Search for the cell housing the specified text and yield its [X, Y] center coordinate. 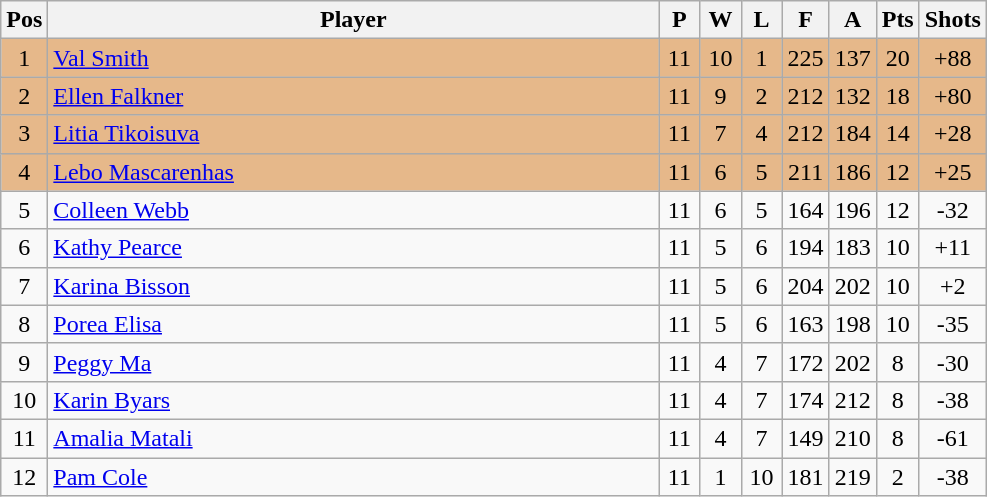
Amalia Matali [354, 438]
194 [806, 248]
+28 [952, 134]
219 [852, 477]
225 [806, 58]
-61 [952, 438]
-32 [952, 210]
181 [806, 477]
149 [806, 438]
Pos [24, 20]
Player [354, 20]
Porea Elisa [354, 324]
186 [852, 172]
163 [806, 324]
+88 [952, 58]
174 [806, 400]
+11 [952, 248]
172 [806, 362]
198 [852, 324]
Pts [898, 20]
W [720, 20]
+25 [952, 172]
Ellen Falkner [354, 96]
183 [852, 248]
-35 [952, 324]
Karina Bisson [354, 286]
164 [806, 210]
Pam Cole [354, 477]
20 [898, 58]
Shots [952, 20]
14 [898, 134]
P [680, 20]
210 [852, 438]
211 [806, 172]
Colleen Webb [354, 210]
Litia Tikoisuva [354, 134]
Lebo Mascarenhas [354, 172]
184 [852, 134]
137 [852, 58]
Peggy Ma [354, 362]
Kathy Pearce [354, 248]
+2 [952, 286]
+80 [952, 96]
204 [806, 286]
18 [898, 96]
3 [24, 134]
132 [852, 96]
A [852, 20]
F [806, 20]
Val Smith [354, 58]
-30 [952, 362]
196 [852, 210]
Karin Byars [354, 400]
L [762, 20]
